Find where the given text appears and provide that cell's center as (X, Y) coordinate. 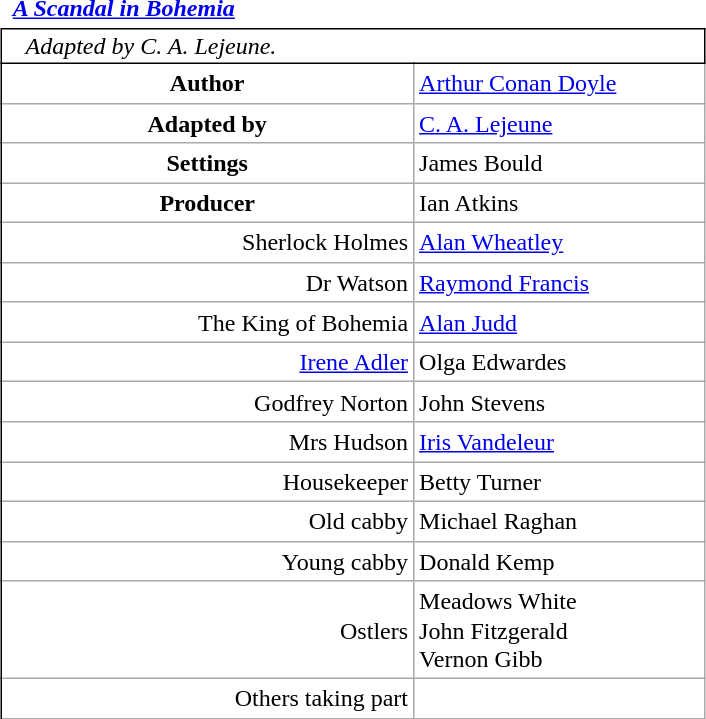
The King of Bohemia (208, 322)
Donald Kemp (560, 561)
Mrs Hudson (208, 442)
Alan Wheatley (560, 243)
Godfrey Norton (208, 402)
Meadows WhiteJohn FitzgeraldVernon Gibb (560, 630)
Adapted by (208, 123)
John Stevens (560, 402)
Betty Turner (560, 482)
Author (208, 83)
Raymond Francis (560, 282)
Olga Edwardes (560, 362)
Ostlers (208, 630)
Alan Judd (560, 322)
Housekeeper (208, 482)
Adapted by C. A. Lejeune. (353, 46)
Old cabby (208, 521)
Others taking part (208, 699)
Michael Raghan (560, 521)
C. A. Lejeune (560, 123)
Young cabby (208, 561)
Producer (208, 203)
Arthur Conan Doyle (560, 83)
Iris Vandeleur (560, 442)
Settings (208, 163)
Sherlock Holmes (208, 243)
Dr Watson (208, 282)
Ian Atkins (560, 203)
James Bould (560, 163)
Irene Adler (208, 362)
